Detect which cell encompasses the target text, then output its (x, y) center coordinate. 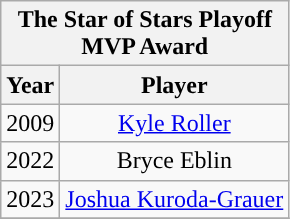
The Star of Stars Playoff MVP Award (145, 34)
Bryce Eblin (174, 161)
Player (174, 85)
Joshua Kuroda-Grauer (174, 199)
2023 (30, 199)
2009 (30, 123)
Kyle Roller (174, 123)
2022 (30, 161)
Year (30, 85)
